Extract the [x, y] coordinate from the center of the cell holding the provided text.  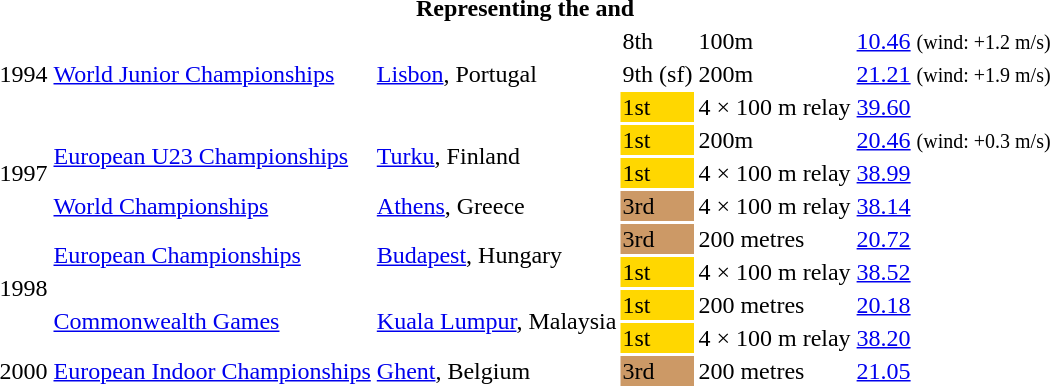
9th (sf) [658, 74]
100m [774, 41]
World Junior Championships [212, 74]
Turku, Finland [496, 156]
Athens, Greece [496, 206]
World Championships [212, 206]
8th [658, 41]
Ghent, Belgium [496, 371]
European U23 Championships [212, 156]
European Championships [212, 256]
Kuala Lumpur, Malaysia [496, 322]
European Indoor Championships [212, 371]
Commonwealth Games [212, 322]
Budapest, Hungary [496, 256]
Lisbon, Portugal [496, 74]
